Locate the cell with the specified text and output its (x, y) center coordinate. 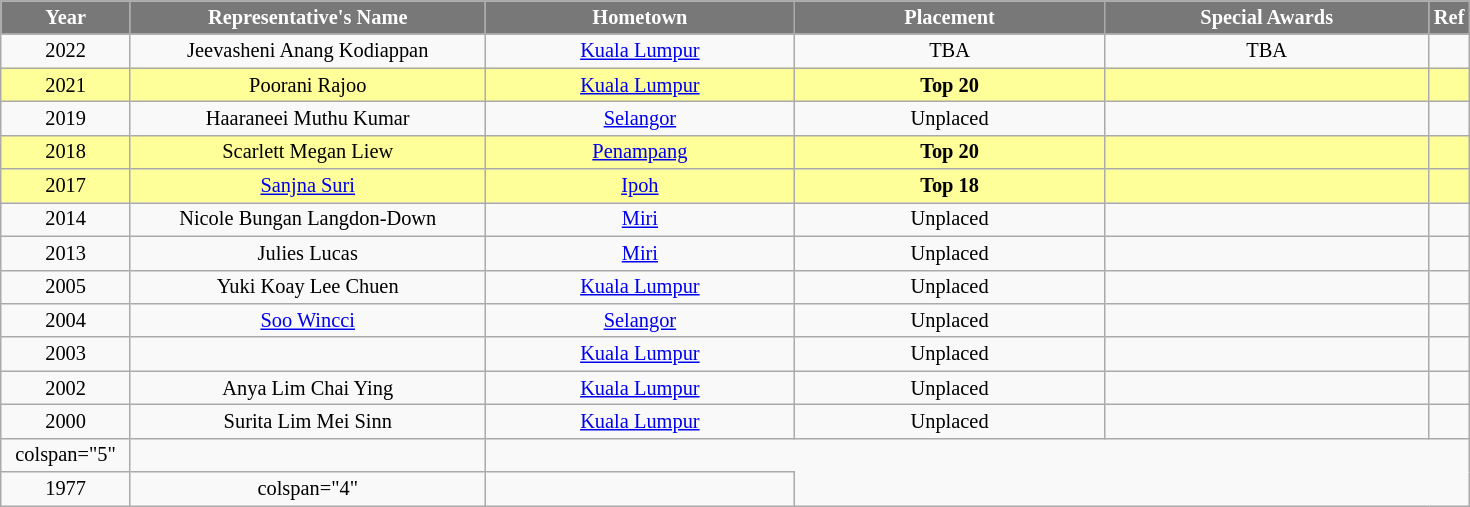
Placement (950, 17)
Ipoh (640, 186)
Poorani Rajoo (308, 85)
2002 (66, 388)
Sanjna Suri (308, 186)
2004 (66, 320)
2013 (66, 253)
2017 (66, 186)
2019 (66, 118)
Haaraneei Muthu Kumar (308, 118)
2000 (66, 421)
Surita Lim Mei Sinn (308, 421)
Soo Wincci (308, 320)
Jeevasheni Anang Kodiappan (308, 51)
colspan="4" (308, 489)
Julies Lucas (308, 253)
colspan="5" (66, 455)
2018 (66, 152)
2014 (66, 219)
Hometown (640, 17)
1977 (66, 489)
Representative's Name (308, 17)
Special Awards (1266, 17)
2021 (66, 85)
Ref (1449, 17)
Scarlett Megan Liew (308, 152)
Year (66, 17)
Penampang (640, 152)
2022 (66, 51)
Top 18 (950, 186)
Anya Lim Chai Ying (308, 388)
Nicole Bungan Langdon-Down (308, 219)
2005 (66, 287)
2003 (66, 354)
Yuki Koay Lee Chuen (308, 287)
